From the cell containing the given text, extract its center point as [X, Y] coordinate. 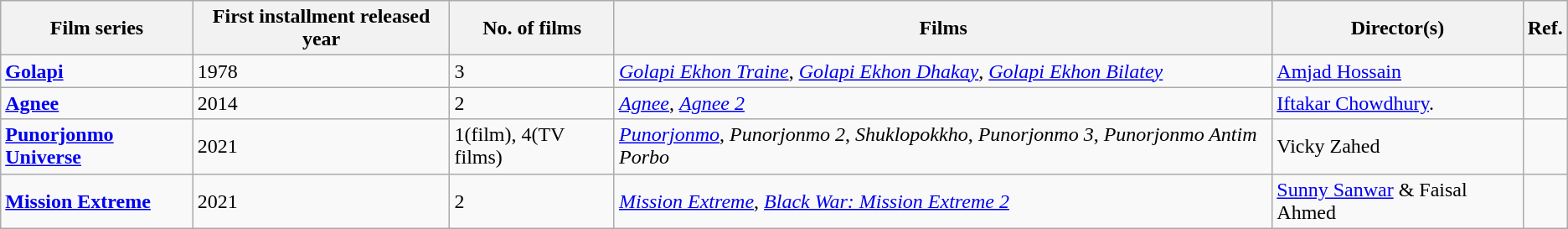
Golapi [97, 71]
Agnee [97, 103]
Sunny Sanwar & Faisal Ahmed [1397, 201]
Director(s) [1397, 29]
No. of films [533, 29]
First installment released year [322, 29]
1978 [322, 71]
Mission Extreme [97, 201]
Vicky Zahed [1397, 146]
2014 [322, 103]
3 [533, 71]
Iftakar Chowdhury. [1397, 103]
Golapi Ekhon Traine, Golapi Ekhon Dhakay, Golapi Ekhon Bilatey [943, 71]
Agnee, Agnee 2 [943, 103]
Films [943, 29]
Punorjonmo, Punorjonmo 2, Shuklopokkho, Punorjonmo 3, Punorjonmo Antim Porbo [943, 146]
Ref. [1545, 29]
Mission Extreme, Black War: Mission Extreme 2 [943, 201]
Film series [97, 29]
Punorjonmo Universe [97, 146]
1(film), 4(TV films) [533, 146]
Amjad Hossain [1397, 71]
